Find where the given text appears and provide that cell's center as (X, Y) coordinate. 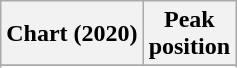
Peakposition (189, 34)
Chart (2020) (72, 34)
